Extract the [x, y] coordinate from the center of the cell holding the provided text.  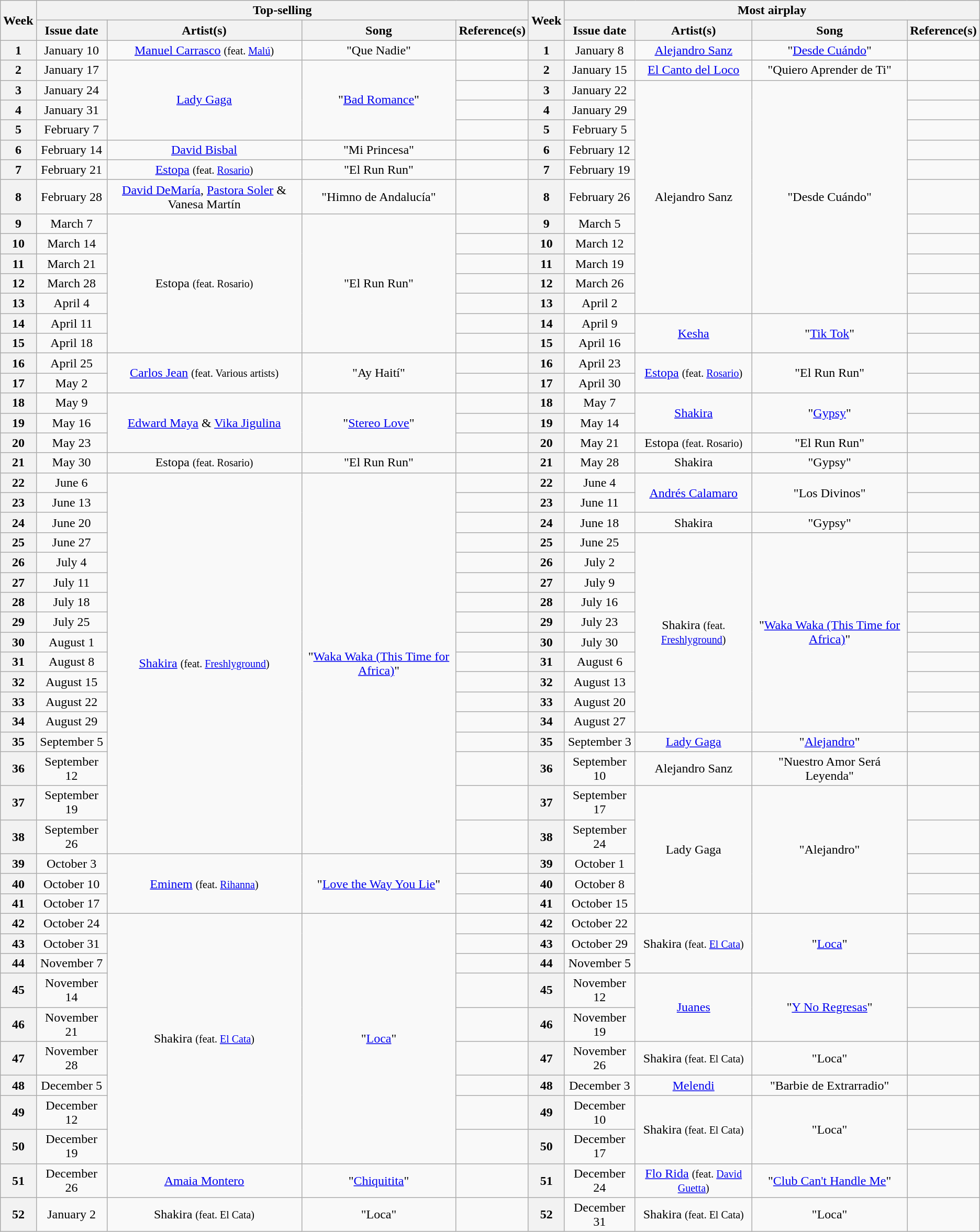
March 12 [600, 243]
May 30 [71, 463]
July 23 [600, 622]
June 6 [71, 483]
October 10 [71, 883]
David DeMaría, Pastora Soler & Vanesa Martín [204, 197]
September 3 [600, 742]
March 28 [71, 284]
October 15 [600, 903]
December 3 [600, 1085]
April 30 [600, 383]
October 22 [600, 923]
January 10 [71, 50]
March 19 [600, 263]
September 5 [71, 742]
November 19 [600, 1025]
David Bisbal [204, 150]
March 14 [71, 243]
"Ay Haití" [379, 373]
May 2 [71, 383]
April 9 [600, 323]
"Club Can't Handle Me" [830, 1181]
January 8 [600, 50]
June 20 [71, 522]
"Love the Way You Lie" [379, 883]
Andrés Calamaro [694, 492]
October 3 [71, 864]
January 22 [600, 90]
Eminem (feat. Rihanna) [204, 883]
April 23 [600, 363]
December 31 [600, 1214]
April 18 [71, 343]
Edward Maya & Vika Jigulina [204, 423]
January 31 [71, 110]
December 5 [71, 1085]
March 21 [71, 263]
February 14 [71, 150]
January 29 [600, 110]
November 7 [71, 964]
August 15 [71, 682]
April 2 [600, 304]
June 11 [600, 502]
September 10 [600, 768]
Amaia Montero [204, 1181]
March 26 [600, 284]
August 29 [71, 722]
"Nuestro Amor Será Leyenda" [830, 768]
August 22 [71, 702]
January 17 [71, 70]
August 8 [71, 662]
October 29 [600, 944]
September 24 [600, 836]
February 5 [600, 130]
Carlos Jean (feat. Various artists) [204, 373]
Most airplay [772, 10]
May 21 [600, 443]
December 26 [71, 1181]
July 25 [71, 622]
Flo Rida (feat. David Guetta) [694, 1181]
Manuel Carrasco (feat. Malú) [204, 50]
February 12 [600, 150]
July 16 [600, 602]
"Los Divinos" [830, 492]
August 13 [600, 682]
August 6 [600, 662]
November 14 [71, 990]
October 1 [600, 864]
November 12 [600, 990]
May 23 [71, 443]
October 8 [600, 883]
May 28 [600, 463]
November 5 [600, 964]
"Barbie de Extrarradio" [830, 1085]
June 27 [71, 542]
January 2 [71, 1214]
December 12 [71, 1113]
August 20 [600, 702]
June 18 [600, 522]
July 4 [71, 562]
March 5 [600, 223]
January 15 [600, 70]
El Canto del Loco [694, 70]
"Que Nadie" [379, 50]
"Mi Princesa" [379, 150]
December 10 [600, 1113]
December 24 [600, 1181]
January 24 [71, 90]
October 24 [71, 923]
August 1 [71, 642]
September 19 [71, 803]
May 7 [600, 403]
December 17 [600, 1146]
February 7 [71, 130]
"Stereo Love" [379, 423]
June 13 [71, 502]
August 27 [600, 722]
February 26 [600, 197]
"Chiquitita" [379, 1181]
November 26 [600, 1058]
Juanes [694, 1007]
November 28 [71, 1058]
"Quiero Aprender de Ti" [830, 70]
"Himno de Andalucía" [379, 197]
February 19 [600, 170]
Top-selling [282, 10]
February 21 [71, 170]
July 30 [600, 642]
May 14 [600, 423]
September 26 [71, 836]
July 18 [71, 602]
May 9 [71, 403]
July 2 [600, 562]
July 9 [600, 583]
October 31 [71, 944]
"Bad Romance" [379, 100]
June 4 [600, 483]
April 4 [71, 304]
April 11 [71, 323]
"Y No Regresas" [830, 1007]
November 21 [71, 1025]
May 16 [71, 423]
February 28 [71, 197]
July 11 [71, 583]
Kesha [694, 333]
October 17 [71, 903]
April 16 [600, 343]
Melendi [694, 1085]
June 25 [600, 542]
March 7 [71, 223]
April 25 [71, 363]
December 19 [71, 1146]
September 17 [600, 803]
"Tik Tok" [830, 333]
September 12 [71, 768]
